Scan for the cell matching the given text and deliver its [x, y] coordinate at center. 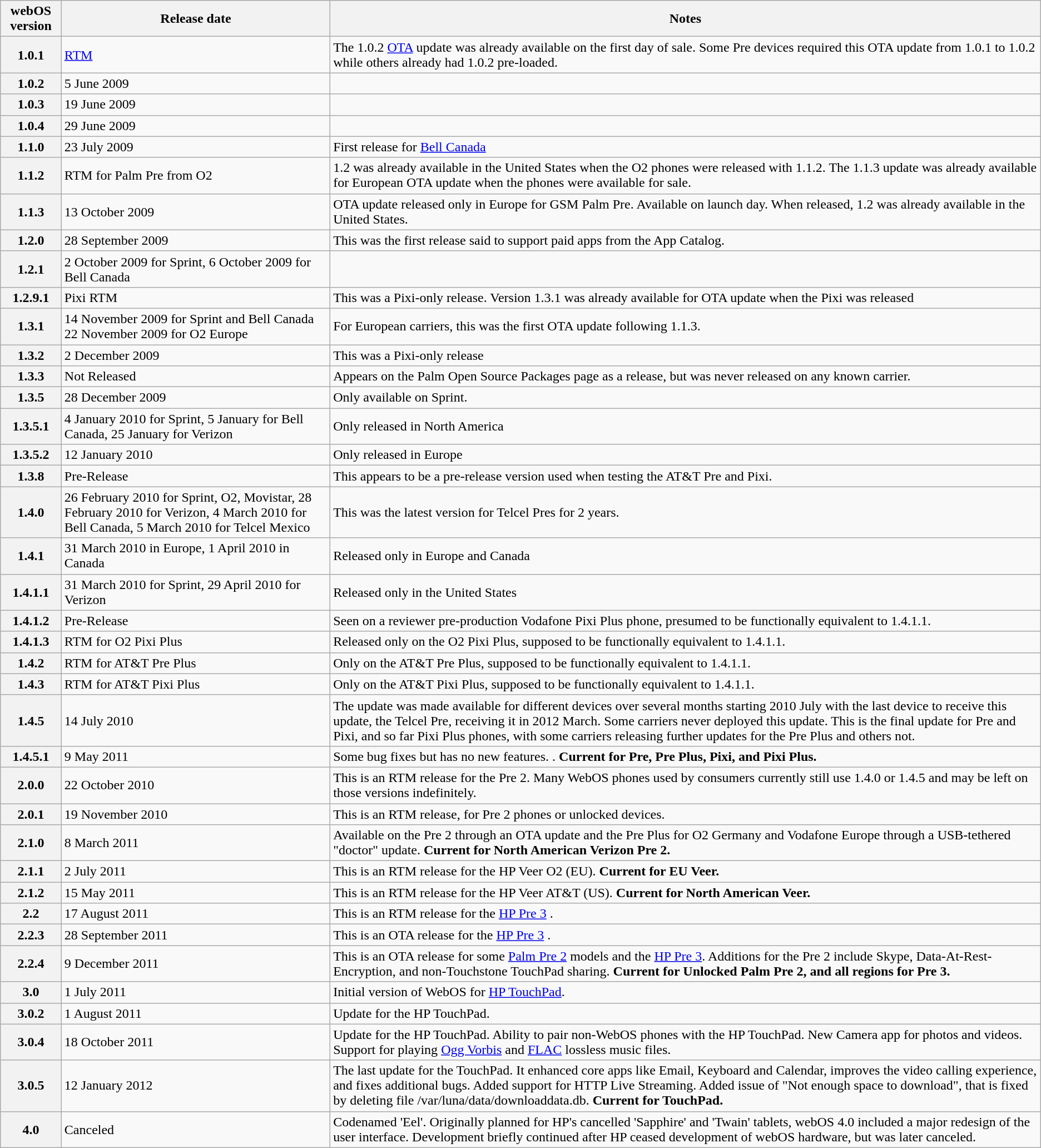
22 October 2010 [196, 785]
Only on the AT&T Pre Plus, supposed to be functionally equivalent to 1.4.1.1. [686, 663]
1 August 2011 [196, 1013]
1.4.1.2 [31, 621]
1.3.5 [31, 398]
1.4.1.1 [31, 592]
19 June 2009 [196, 105]
2.0.0 [31, 785]
1.1.0 [31, 147]
1.3.8 [31, 476]
Some bug fixes but has no new features. . Current for Pre, Pre Plus, Pixi, and Pixi Plus. [686, 756]
2.1.0 [31, 843]
Notes [686, 19]
RTM for Palm Pre from O2 [196, 176]
This was the latest version for Telcel Pres for 2 years. [686, 512]
23 July 2009 [196, 147]
28 December 2009 [196, 398]
1.4.5.1 [31, 756]
5 June 2009 [196, 83]
Only released in Europe [686, 455]
15 May 2011 [196, 893]
This is an RTM release, for Pre 2 phones or unlocked devices. [686, 814]
This was a Pixi-only release [686, 355]
8 March 2011 [196, 843]
31 March 2010 for Sprint, 29 April 2010 for Verizon [196, 592]
This appears to be a pre-release version used when testing the AT&T Pre and Pixi. [686, 476]
14 November 2009 for Sprint and Bell Canada22 November 2009 for O2 Europe [196, 326]
2.2.4 [31, 963]
28 September 2009 [196, 240]
1.2.1 [31, 269]
1.4.3 [31, 684]
2 October 2009 for Sprint, 6 October 2009 for Bell Canada [196, 269]
First release for Bell Canada [686, 147]
1.4.5 [31, 720]
1.0.1 [31, 55]
Released only on the O2 Pixi Plus, supposed to be functionally equivalent to 1.4.1.1. [686, 642]
3.0.5 [31, 1086]
RTM for AT&T Pre Plus [196, 663]
19 November 2010 [196, 814]
14 July 2010 [196, 720]
RTM for AT&T Pixi Plus [196, 684]
28 September 2011 [196, 935]
Released only in the United States [686, 592]
RTM [196, 55]
4.0 [31, 1129]
1 July 2011 [196, 992]
2 July 2011 [196, 872]
1.2.0 [31, 240]
1.4.0 [31, 512]
This is an RTM release for the HP Pre 3 . [686, 914]
9 December 2011 [196, 963]
2.2 [31, 914]
31 March 2010 in Europe, 1 April 2010 in Canada [196, 556]
Update for the HP TouchPad. [686, 1013]
This was a Pixi-only release. Version 1.3.1 was already available for OTA update when the Pixi was released [686, 298]
18 October 2011 [196, 1042]
Canceled [196, 1129]
This was the first release said to support paid apps from the App Catalog. [686, 240]
For European carriers, this was the first OTA update following 1.1.3. [686, 326]
1.3.2 [31, 355]
2.2.3 [31, 935]
2.0.1 [31, 814]
1.0.3 [31, 105]
Appears on the Palm Open Source Packages page as a release, but was never released on any known carrier. [686, 377]
1.0.4 [31, 126]
26 February 2010 for Sprint, O2, Movistar, 28 February 2010 for Verizon, 4 March 2010 for Bell Canada, 5 March 2010 for Telcel Mexico [196, 512]
1.1.3 [31, 211]
4 January 2010 for Sprint, 5 January for Bell Canada, 25 January for Verizon [196, 426]
Initial version of WebOS for HP TouchPad. [686, 992]
This is an RTM release for the HP Veer AT&T (US). Current for North American Veer. [686, 893]
3.0.2 [31, 1013]
3.0 [31, 992]
1.3.1 [31, 326]
29 June 2009 [196, 126]
OTA update released only in Europe for GSM Palm Pre. Available on launch day. When released, 1.2 was already available in the United States. [686, 211]
Released only in Europe and Canada [686, 556]
Pixi RTM [196, 298]
1.4.1.3 [31, 642]
2.1.2 [31, 893]
Only available on Sprint. [686, 398]
1.4.2 [31, 663]
1.0.2 [31, 83]
1.3.5.2 [31, 455]
2 December 2009 [196, 355]
Seen on a reviewer pre-production Vodafone Pixi Plus phone, presumed to be functionally equivalent to 1.4.1.1. [686, 621]
Only on the AT&T Pixi Plus, supposed to be functionally equivalent to 1.4.1.1. [686, 684]
3.0.4 [31, 1042]
1.3.5.1 [31, 426]
1.3.3 [31, 377]
This is an OTA release for the HP Pre 3 . [686, 935]
Release date [196, 19]
1.4.1 [31, 556]
This is an RTM release for the HP Veer O2 (EU). Current for EU Veer. [686, 872]
12 January 2012 [196, 1086]
17 August 2011 [196, 914]
1.1.2 [31, 176]
Only released in North America [686, 426]
Not Released [196, 377]
1.2.9.1 [31, 298]
13 October 2009 [196, 211]
RTM for O2 Pixi Plus [196, 642]
webOS version [31, 19]
2.1.1 [31, 872]
12 January 2010 [196, 455]
9 May 2011 [196, 756]
